Detect which cell encompasses the target text, then output its [X, Y] center coordinate. 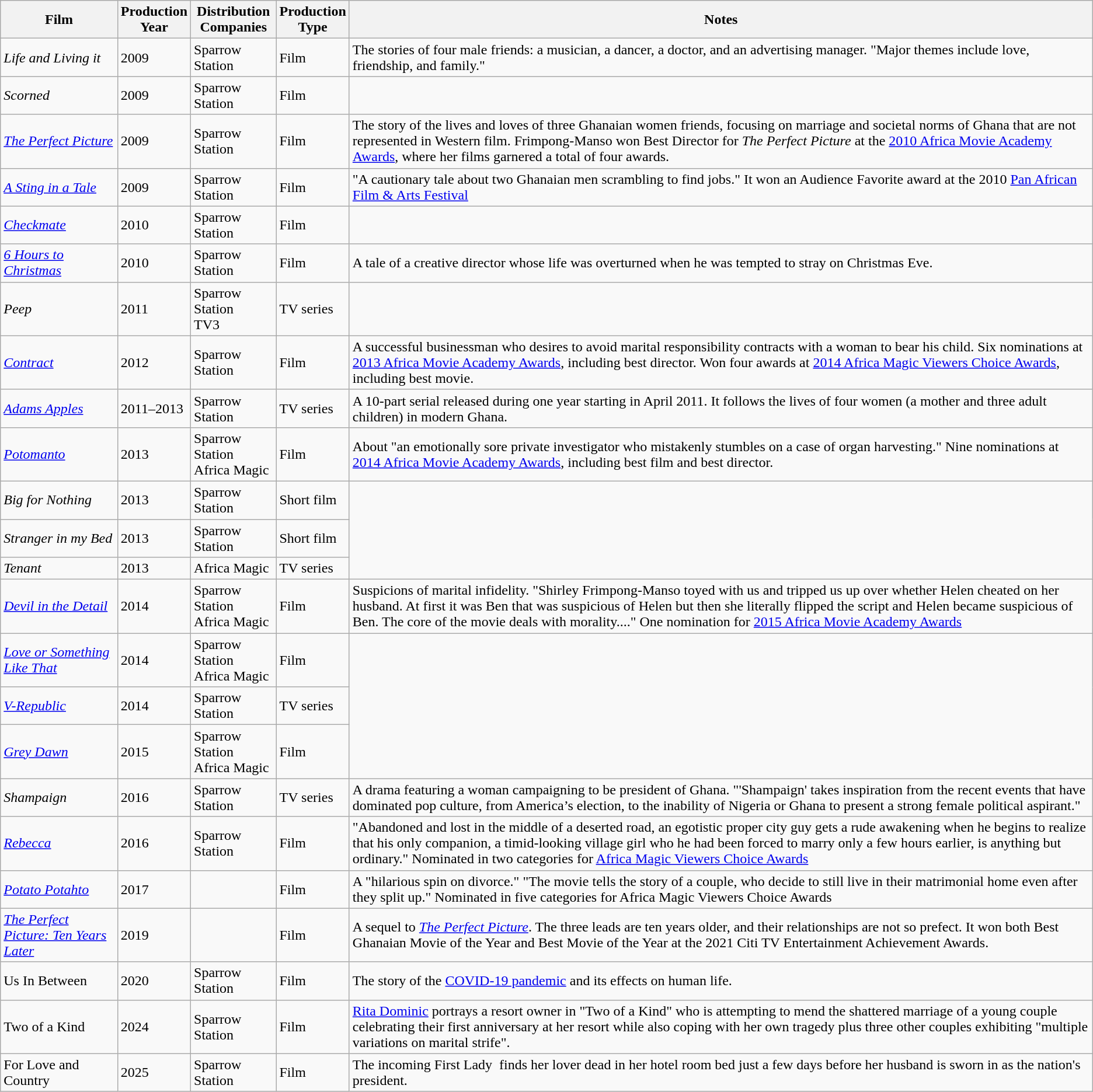
The Perfect Picture: Ten Years Later [60, 935]
Peep [60, 309]
6 Hours to Christmas [60, 263]
Africa Magic [234, 568]
The incoming First Lady finds her lover dead in her hotel room bed just a few days before her husband is sworn in as the nation's president. [720, 1073]
Scorned [60, 96]
Life and Living it [60, 57]
ProductionYear [154, 20]
A Sting in a Tale [60, 187]
The Perfect Picture [60, 141]
2024 [154, 1027]
A tale of a creative director whose life was overturned when he was tempted to stray on Christmas Eve. [720, 263]
2015 [154, 752]
Potomanto [60, 454]
2025 [154, 1073]
For Love and Country [60, 1073]
2012 [154, 362]
The stories of four male friends: a musician, a dancer, a doctor, and an advertising manager. "Major themes include love, friendship, and family." [720, 57]
Stranger in my Bed [60, 538]
Shampaign [60, 797]
Checkmate [60, 225]
2011–2013 [154, 409]
Notes [720, 20]
ProductionType [313, 20]
Contract [60, 362]
Potato Potahto [60, 889]
2020 [154, 981]
2019 [154, 935]
Devil in the Detail [60, 606]
Tenant [60, 568]
Big for Nothing [60, 500]
Sparrow StationTV3 [234, 309]
2017 [154, 889]
The story of the COVID-19 pandemic and its effects on human life. [720, 981]
Us In Between [60, 981]
Adams Apples [60, 409]
2011 [154, 309]
Love or Something Like That [60, 660]
"A cautionary tale about two Ghanaian men scrambling to find jobs." It won an Audience Favorite award at the 2010 Pan African Film & Arts Festival [720, 187]
Two of a Kind [60, 1027]
Rebecca [60, 843]
Grey Dawn [60, 752]
V-Republic [60, 706]
DistributionCompanies [234, 20]
